Identify which cell holds the provided text, then report its (X, Y) central coordinate. 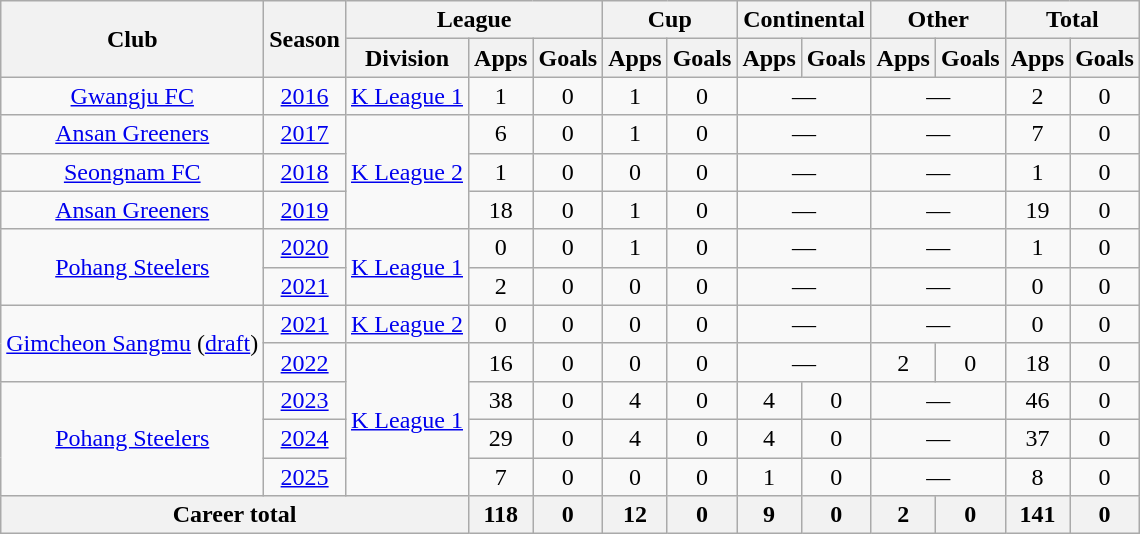
Total (1072, 20)
Seongnam FC (132, 172)
2023 (305, 400)
2024 (305, 438)
118 (501, 515)
16 (501, 362)
Other (938, 20)
2019 (305, 210)
37 (1037, 438)
12 (635, 515)
38 (501, 400)
19 (1037, 210)
Cup (670, 20)
6 (501, 134)
Continental (804, 20)
Career total (235, 515)
46 (1037, 400)
2020 (305, 248)
Gimcheon Sangmu (draft) (132, 343)
9 (769, 515)
League (474, 20)
Club (132, 39)
2025 (305, 477)
Season (305, 39)
2016 (305, 96)
2022 (305, 362)
Division (406, 58)
2018 (305, 172)
2017 (305, 134)
8 (1037, 477)
29 (501, 438)
Gwangju FC (132, 96)
141 (1037, 515)
